Locate the cell with the specified text and output its (X, Y) center coordinate. 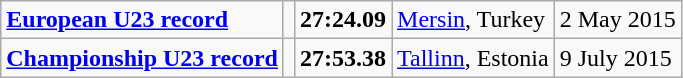
Mersin, Turkey (474, 20)
2 May 2015 (618, 20)
Championship U23 record (142, 58)
27:53.38 (342, 58)
European U23 record (142, 20)
Tallinn, Estonia (474, 58)
27:24.09 (342, 20)
9 July 2015 (618, 58)
